Scan for the cell matching the given text and deliver its (X, Y) coordinate at center. 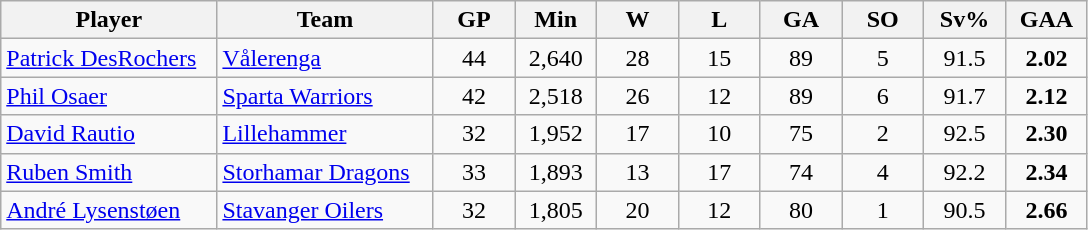
Lillehammer (325, 134)
4 (883, 172)
2 (883, 134)
1,893 (556, 172)
GAA (1046, 20)
2.02 (1046, 58)
Sparta Warriors (325, 96)
Phil Osaer (109, 96)
W (638, 20)
90.5 (965, 210)
L (719, 20)
42 (474, 96)
Vålerenga (325, 58)
28 (638, 58)
Ruben Smith (109, 172)
13 (638, 172)
2,518 (556, 96)
1 (883, 210)
GP (474, 20)
33 (474, 172)
2.12 (1046, 96)
91.7 (965, 96)
SO (883, 20)
Min (556, 20)
10 (719, 134)
1,805 (556, 210)
92.5 (965, 134)
Stavanger Oilers (325, 210)
Patrick DesRochers (109, 58)
Player (109, 20)
2.66 (1046, 210)
2,640 (556, 58)
75 (801, 134)
20 (638, 210)
2.34 (1046, 172)
David Rautio (109, 134)
1,952 (556, 134)
6 (883, 96)
Team (325, 20)
Sv% (965, 20)
91.5 (965, 58)
44 (474, 58)
André Lysenstøen (109, 210)
80 (801, 210)
92.2 (965, 172)
15 (719, 58)
GA (801, 20)
74 (801, 172)
Storhamar Dragons (325, 172)
5 (883, 58)
26 (638, 96)
2.30 (1046, 134)
